Determine the (X, Y) coordinate at the center of the cell enclosing the given text.  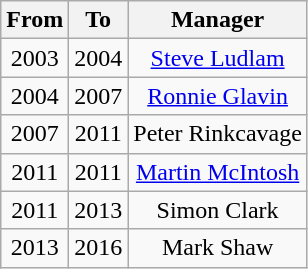
Steve Ludlam (218, 58)
From (35, 20)
Peter Rinkcavage (218, 134)
Manager (218, 20)
Simon Clark (218, 210)
Ronnie Glavin (218, 96)
Mark Shaw (218, 248)
2016 (98, 248)
Martin McIntosh (218, 172)
2003 (35, 58)
To (98, 20)
